Identify which cell holds the provided text, then report its [X, Y] central coordinate. 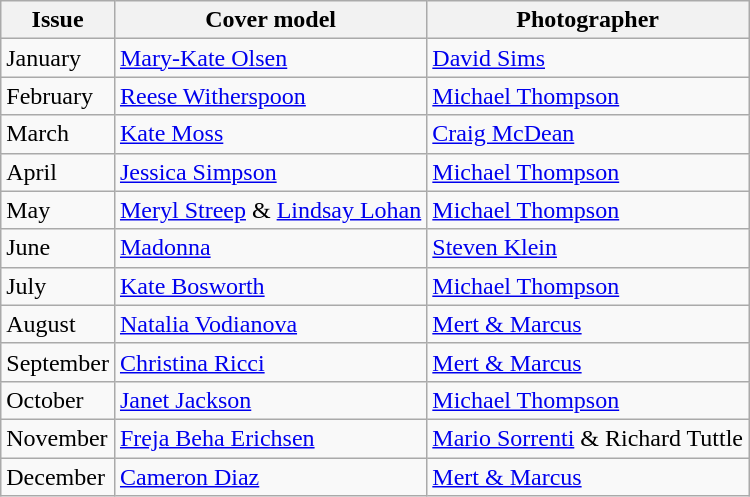
September [58, 362]
Madonna [270, 248]
Kate Moss [270, 134]
April [58, 172]
Meryl Streep & Lindsay Lohan [270, 210]
Christina Ricci [270, 362]
David Sims [588, 58]
Mary-Kate Olsen [270, 58]
Kate Bosworth [270, 286]
Photographer [588, 20]
Issue [58, 20]
Janet Jackson [270, 400]
December [58, 477]
August [58, 324]
July [58, 286]
June [58, 248]
Natalia Vodianova [270, 324]
March [58, 134]
Steven Klein [588, 248]
Reese Witherspoon [270, 96]
January [58, 58]
October [58, 400]
February [58, 96]
Jessica Simpson [270, 172]
Cover model [270, 20]
Freja Beha Erichsen [270, 438]
Cameron Diaz [270, 477]
Craig McDean [588, 134]
November [58, 438]
Mario Sorrenti & Richard Tuttle [588, 438]
May [58, 210]
